Return the [x, y] coordinate for the center point of the cell that contains the specified text.  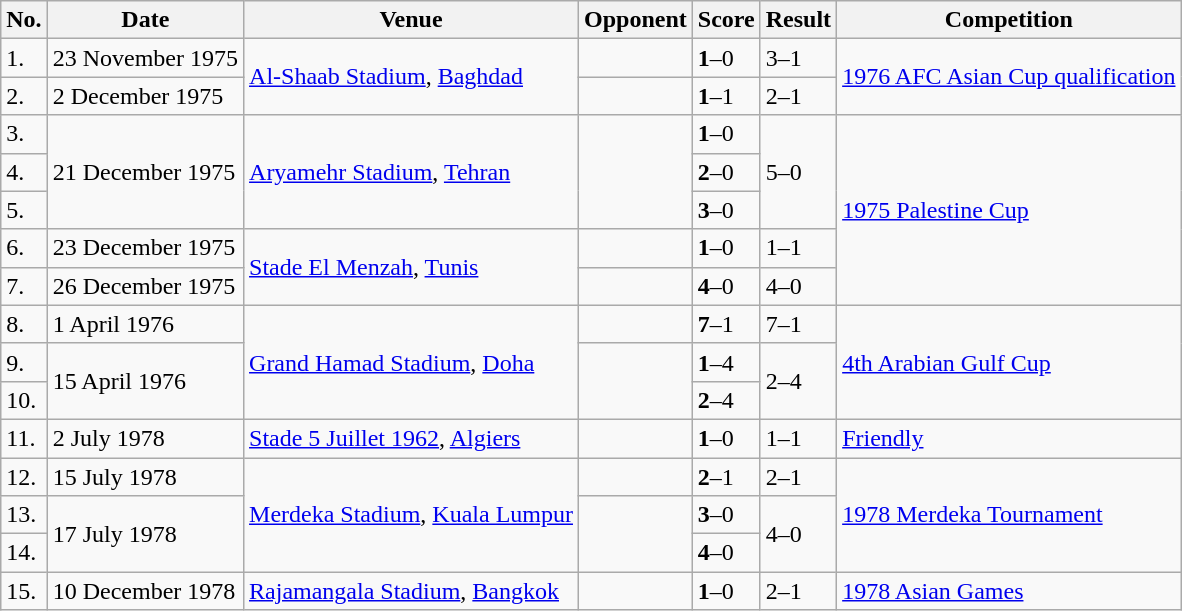
11. [24, 438]
4. [24, 172]
Aryamehr Stadium, Tehran [412, 172]
Friendly [1009, 438]
3. [24, 134]
5. [24, 210]
2. [24, 96]
10. [24, 400]
21 December 1975 [145, 172]
2–0 [726, 172]
13. [24, 515]
26 December 1975 [145, 286]
1. [24, 58]
4th Arabian Gulf Cup [1009, 362]
10 December 1978 [145, 591]
8. [24, 324]
Venue [412, 20]
Al-Shaab Stadium, Baghdad [412, 77]
1978 Asian Games [1009, 591]
23 November 1975 [145, 58]
1976 AFC Asian Cup qualification [1009, 77]
17 July 1978 [145, 534]
Grand Hamad Stadium, Doha [412, 362]
9. [24, 362]
23 December 1975 [145, 248]
Result [798, 20]
12. [24, 477]
15 April 1976 [145, 381]
Stade El Menzah, Tunis [412, 267]
Stade 5 Juillet 1962, Algiers [412, 438]
3–1 [798, 58]
2 July 1978 [145, 438]
1 April 1976 [145, 324]
No. [24, 20]
15. [24, 591]
1–4 [726, 362]
1978 Merdeka Tournament [1009, 515]
15 July 1978 [145, 477]
Competition [1009, 20]
1975 Palestine Cup [1009, 210]
Opponent [636, 20]
7. [24, 286]
Merdeka Stadium, Kuala Lumpur [412, 515]
Score [726, 20]
Rajamangala Stadium, Bangkok [412, 591]
5–0 [798, 172]
14. [24, 553]
Date [145, 20]
2 December 1975 [145, 96]
6. [24, 248]
